Detect which cell encompasses the target text, then output its [x, y] center coordinate. 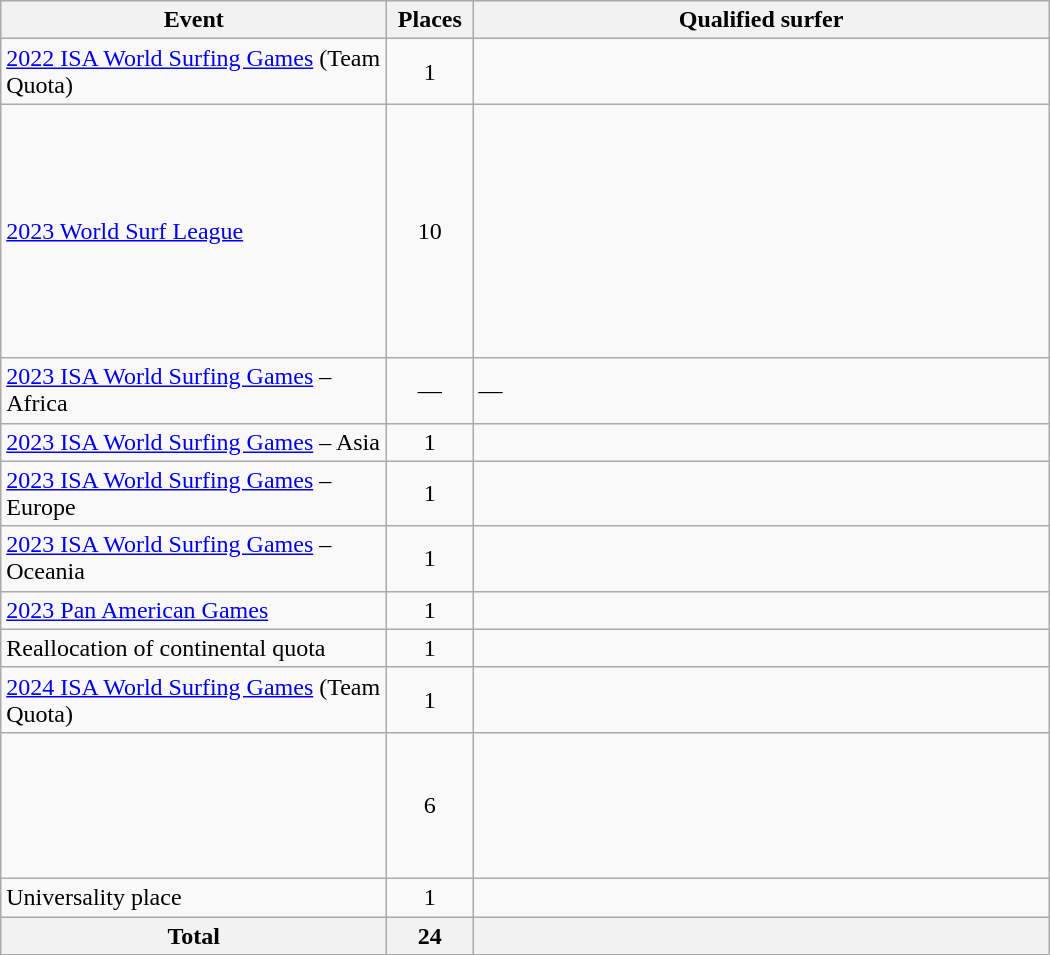
2023 ISA World Surfing Games – Europe [194, 494]
Event [194, 20]
Places [430, 20]
Total [194, 935]
24 [430, 935]
10 [430, 231]
2023 Pan American Games [194, 610]
6 [430, 805]
Qualified surfer [761, 20]
2023 ISA World Surfing Games – Oceania [194, 558]
Universality place [194, 897]
Reallocation of continental quota [194, 648]
2023 ISA World Surfing Games – Africa [194, 390]
2023 ISA World Surfing Games – Asia [194, 442]
2022 ISA World Surfing Games (Team Quota) [194, 72]
2024 ISA World Surfing Games (Team Quota) [194, 700]
2023 World Surf League [194, 231]
